Find where the given text appears and provide that cell's center as (x, y) coordinate. 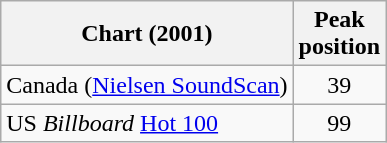
Peakposition (339, 34)
US Billboard Hot 100 (147, 123)
39 (339, 85)
Chart (2001) (147, 34)
Canada (Nielsen SoundScan) (147, 85)
99 (339, 123)
